Detect which cell encompasses the target text, then output its (x, y) center coordinate. 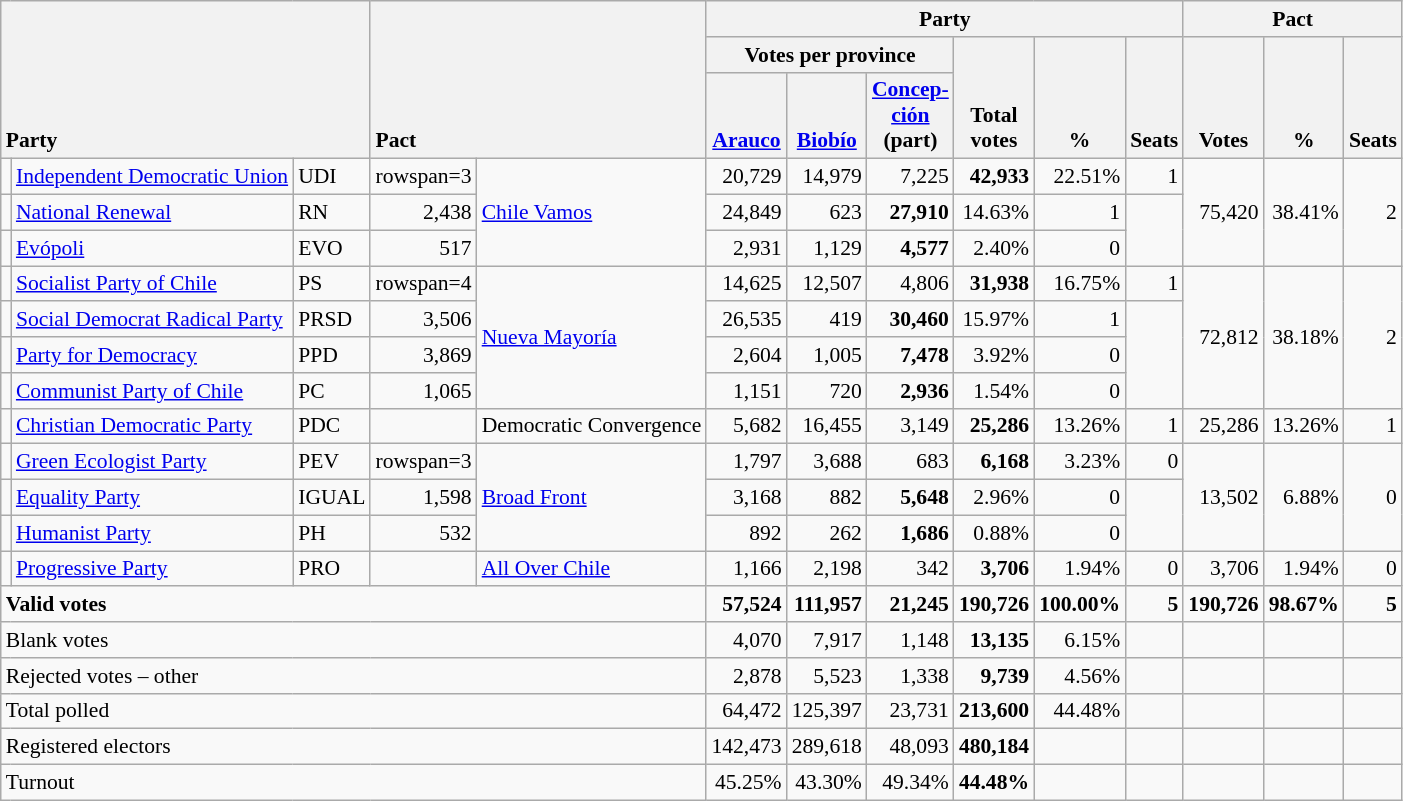
1,005 (827, 355)
Votes (1223, 98)
3,149 (910, 426)
16,455 (827, 426)
262 (827, 533)
9,739 (994, 676)
72,812 (1223, 337)
48,093 (910, 747)
5,523 (827, 676)
Broad Front (592, 498)
24,849 (746, 213)
26,535 (746, 320)
15.97% (994, 320)
1,797 (746, 462)
4,577 (910, 248)
720 (827, 391)
480,184 (994, 747)
Social Democrat Radical Party (152, 320)
2,878 (746, 676)
98.67% (1304, 605)
PS (332, 284)
rowspan=4 (423, 284)
Nueva Mayoría (592, 337)
PPD (332, 355)
21,245 (910, 605)
Independent Democratic Union (152, 177)
PH (332, 533)
16.75% (1080, 284)
Turnout (354, 783)
Humanist Party (152, 533)
PDC (332, 426)
Rejected votes – other (354, 676)
4.56% (1080, 676)
14,625 (746, 284)
342 (910, 569)
14,979 (827, 177)
289,618 (827, 747)
Concep-ción(part) (910, 116)
5,682 (746, 426)
Party for Democracy (152, 355)
1,338 (910, 676)
6.15% (1080, 640)
5,648 (910, 498)
213,600 (994, 711)
31,938 (994, 284)
Arauco (746, 116)
43.30% (827, 783)
Registered electors (354, 747)
42,933 (994, 177)
75,420 (1223, 212)
882 (827, 498)
1,148 (910, 640)
PC (332, 391)
49.34% (910, 783)
National Renewal (152, 213)
2.40% (994, 248)
4,070 (746, 640)
20,729 (746, 177)
27,910 (910, 213)
1,598 (423, 498)
12,507 (827, 284)
2,198 (827, 569)
Total polled (354, 711)
7,917 (827, 640)
14.63% (994, 213)
3,168 (746, 498)
38.41% (1304, 212)
PEV (332, 462)
RN (332, 213)
PRSD (332, 320)
Biobío (827, 116)
UDI (332, 177)
2,931 (746, 248)
419 (827, 320)
PRO (332, 569)
Totalvotes (994, 98)
1,151 (746, 391)
Christian Democratic Party (152, 426)
6,168 (994, 462)
2,438 (423, 213)
All Over Chile (592, 569)
Green Ecologist Party (152, 462)
3,688 (827, 462)
0.88% (994, 533)
38.18% (1304, 337)
23,731 (910, 711)
623 (827, 213)
Communist Party of Chile (152, 391)
45.25% (746, 783)
EVO (332, 248)
7,225 (910, 177)
100.00% (1080, 605)
13,502 (1223, 498)
Votes per province (830, 55)
13,135 (994, 640)
22.51% (1080, 177)
Valid votes (354, 605)
2,936 (910, 391)
517 (423, 248)
1,065 (423, 391)
892 (746, 533)
683 (910, 462)
2.96% (994, 498)
6.88% (1304, 498)
3,506 (423, 320)
2,604 (746, 355)
125,397 (827, 711)
3.23% (1080, 462)
64,472 (746, 711)
1,166 (746, 569)
Blank votes (354, 640)
Evópoli (152, 248)
Equality Party (152, 498)
Democratic Convergence (592, 426)
3.92% (994, 355)
7,478 (910, 355)
532 (423, 533)
3,869 (423, 355)
IGUAL (332, 498)
4,806 (910, 284)
111,957 (827, 605)
30,460 (910, 320)
142,473 (746, 747)
1.54% (994, 391)
Chile Vamos (592, 212)
Progressive Party (152, 569)
1,686 (910, 533)
1,129 (827, 248)
57,524 (746, 605)
Socialist Party of Chile (152, 284)
